Detect which cell encompasses the target text, then output its (x, y) center coordinate. 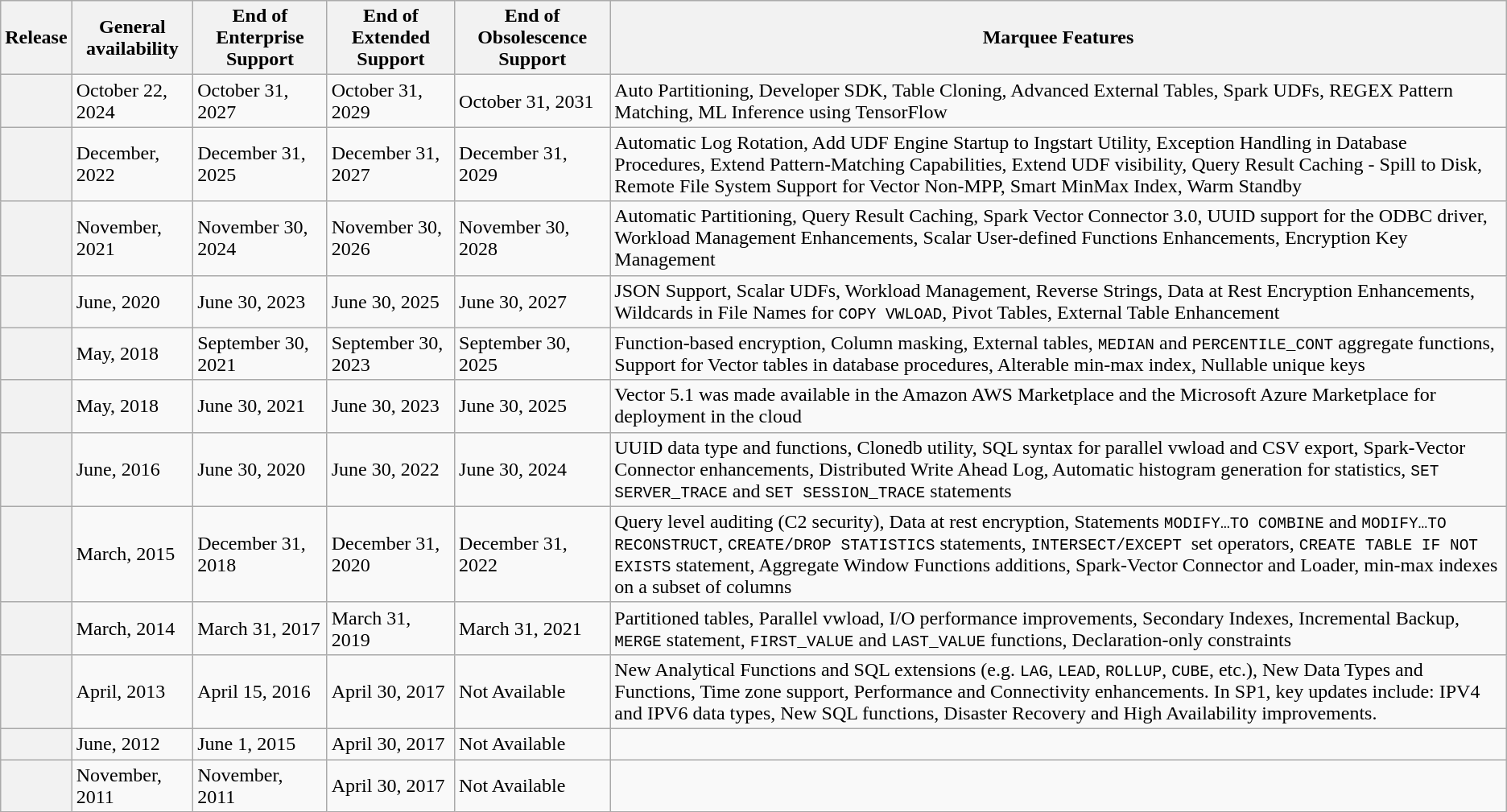
September 30, 2025 (533, 354)
September 30, 2021 (261, 354)
June, 2020 (132, 301)
December 31, 2029 (533, 164)
October 31, 2029 (390, 101)
December 31, 2025 (261, 164)
June 30, 2020 (261, 469)
June 30, 2021 (261, 406)
Marquee Features (1058, 38)
September 30, 2023 (390, 354)
April, 2013 (132, 691)
December, 2022 (132, 164)
October 22, 2024 (132, 101)
June, 2016 (132, 469)
General availability (132, 38)
End of Obsolescence Support (533, 38)
March, 2015 (132, 554)
June 30, 2024 (533, 469)
November 30, 2026 (390, 238)
December 31, 2022 (533, 554)
December 31, 2027 (390, 164)
October 31, 2027 (261, 101)
October 31, 2031 (533, 101)
Vector 5.1 was made available in the Amazon AWS Marketplace and the Microsoft Azure Marketplace for deployment in the cloud (1058, 406)
April 15, 2016 (261, 691)
December 31, 2018 (261, 554)
March 31, 2021 (533, 628)
June 1, 2015 (261, 744)
March 31, 2019 (390, 628)
November 30, 2024 (261, 238)
End of Enterprise Support (261, 38)
June, 2012 (132, 744)
December 31, 2020 (390, 554)
March, 2014 (132, 628)
March 31, 2017 (261, 628)
June 30, 2027 (533, 301)
Auto Partitioning, Developer SDK, Table Cloning, Advanced External Tables, Spark UDFs, REGEX Pattern Matching, ML Inference using TensorFlow (1058, 101)
November, 2021 (132, 238)
End of Extended Support (390, 38)
June 30, 2022 (390, 469)
November 30, 2028 (533, 238)
Release (36, 38)
